Return [x, y] of the center of cell containing provided text 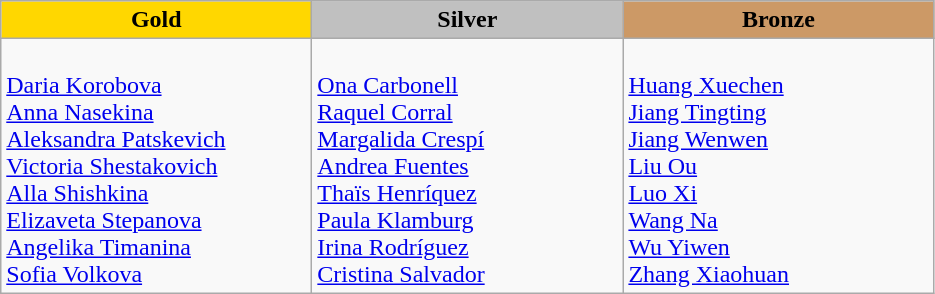
Silver [468, 20]
Ona CarbonellRaquel CorralMargalida CrespíAndrea FuentesThaïs HenríquezPaula KlamburgIrina RodríguezCristina Salvador [468, 166]
Daria KorobovaAnna NasekinaAleksandra PatskevichVictoria ShestakovichAlla ShishkinaElizaveta StepanovaAngelika TimaninaSofia Volkova [156, 166]
Huang XuechenJiang TingtingJiang WenwenLiu OuLuo XiWang NaWu YiwenZhang Xiaohuan [778, 166]
Gold [156, 20]
Bronze [778, 20]
